Provide the (X, Y) coordinate of the cell's center where the given text is located.  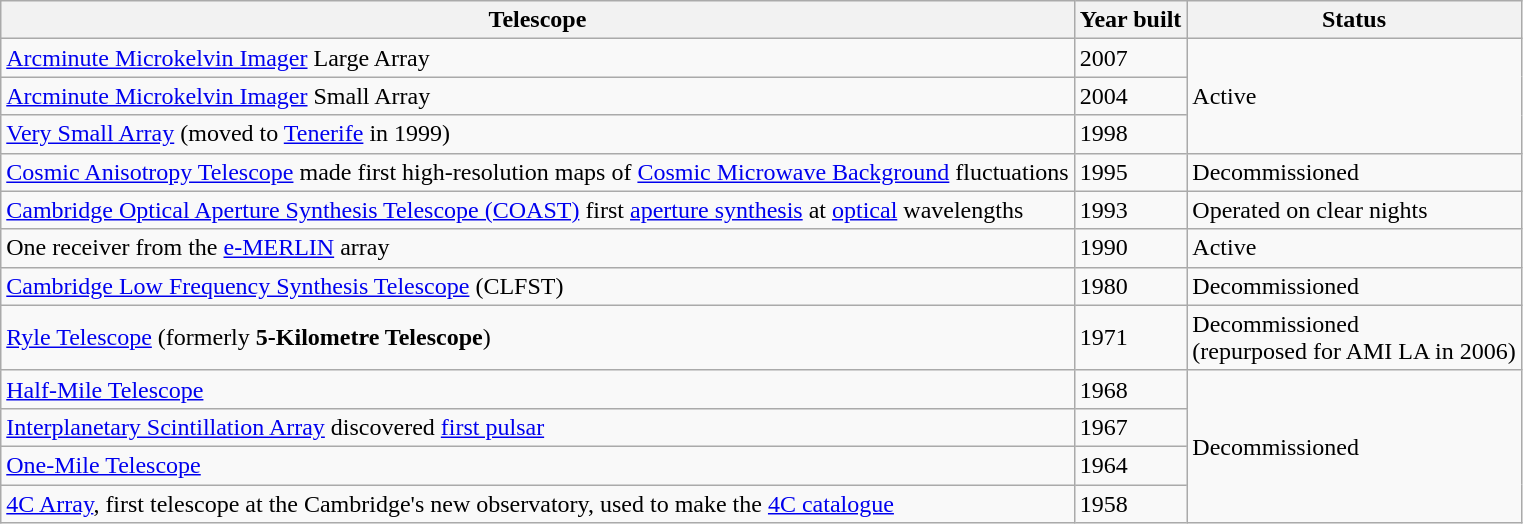
Cambridge Optical Aperture Synthesis Telescope (COAST) first aperture synthesis at optical wavelengths (538, 210)
1958 (1130, 503)
1993 (1130, 210)
Half-Mile Telescope (538, 389)
Arcminute Microkelvin Imager Small Array (538, 96)
1964 (1130, 465)
2004 (1130, 96)
1995 (1130, 172)
Arcminute Microkelvin Imager Large Array (538, 58)
Decommissioned(repurposed for AMI LA in 2006) (1354, 338)
1968 (1130, 389)
1998 (1130, 134)
Operated on clear nights (1354, 210)
Cosmic Anisotropy Telescope made first high-resolution maps of Cosmic Microwave Background fluctuations (538, 172)
4C Array, first telescope at the Cambridge's new observatory, used to make the 4C catalogue (538, 503)
Very Small Array (moved to Tenerife in 1999) (538, 134)
Interplanetary Scintillation Array discovered first pulsar (538, 427)
Status (1354, 20)
Cambridge Low Frequency Synthesis Telescope (CLFST) (538, 286)
1980 (1130, 286)
1990 (1130, 248)
One-Mile Telescope (538, 465)
2007 (1130, 58)
Ryle Telescope (formerly 5-Kilometre Telescope) (538, 338)
Telescope (538, 20)
One receiver from the e-MERLIN array (538, 248)
Year built (1130, 20)
1971 (1130, 338)
1967 (1130, 427)
